Provide the (x, y) coordinate of the cell's center where the given text is located.  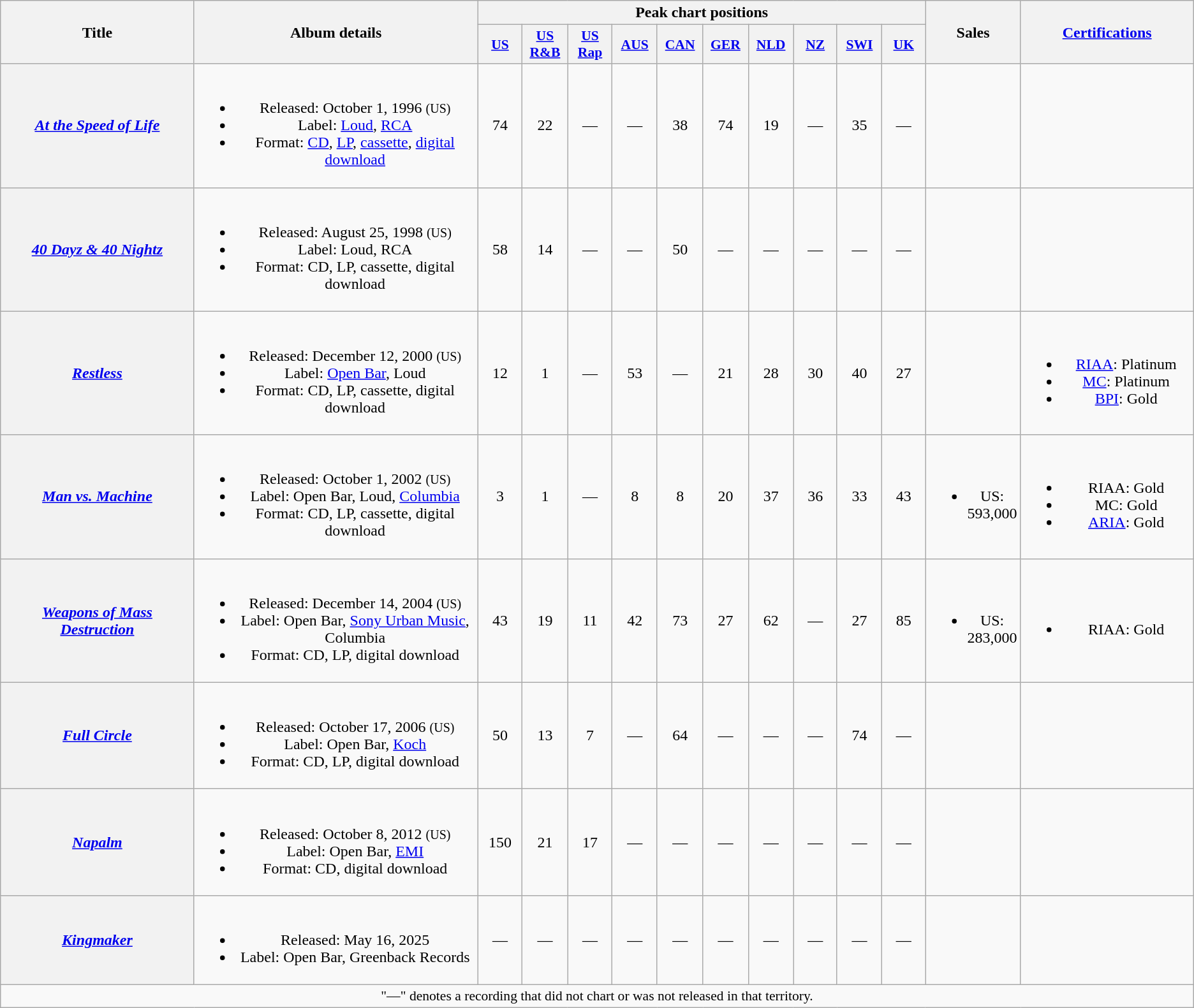
33 (859, 497)
42 (635, 620)
Peak chart positions (702, 13)
GER (726, 45)
US: 283,000 (973, 620)
Released: October 1, 2002 (US)Label: Open Bar, Loud, ColumbiaFormat: CD, LP, cassette, digital download (335, 497)
US: 593,000 (973, 497)
Title (97, 32)
Napalm (97, 842)
58 (500, 249)
Released: October 1, 1996 (US)Label: Loud, RCAFormat: CD, LP, cassette, digital download (335, 126)
Sales (973, 32)
40 Dayz & 40 Nightz (97, 249)
11 (590, 620)
Album details (335, 32)
Man vs. Machine (97, 497)
CAN (680, 45)
Full Circle (97, 736)
Released: August 25, 1998 (US)Label: Loud, RCAFormat: CD, LP, cassette, digital download (335, 249)
UK (904, 45)
40 (859, 373)
At the Speed of Life (97, 126)
Released: May 16, 2025Label: Open Bar, Greenback Records (335, 940)
Restless (97, 373)
13 (545, 736)
85 (904, 620)
US (500, 45)
Released: December 14, 2004 (US)Label: Open Bar, Sony Urban Music, ColumbiaFormat: CD, LP, digital download (335, 620)
37 (770, 497)
62 (770, 620)
28 (770, 373)
"—" denotes a recording that did not chart or was not released in that territory. (597, 996)
14 (545, 249)
36 (815, 497)
NZ (815, 45)
RIAA: GoldMC: GoldARIA: Gold (1107, 497)
17 (590, 842)
22 (545, 126)
12 (500, 373)
USR&B (545, 45)
7 (590, 736)
64 (680, 736)
3 (500, 497)
RIAA: PlatinumMC: PlatinumBPI: Gold (1107, 373)
SWI (859, 45)
Released: October 17, 2006 (US)Label: Open Bar, KochFormat: CD, LP, digital download (335, 736)
Kingmaker (97, 940)
USRap (590, 45)
20 (726, 497)
73 (680, 620)
53 (635, 373)
30 (815, 373)
Weapons of Mass Destruction (97, 620)
35 (859, 126)
150 (500, 842)
38 (680, 126)
AUS (635, 45)
NLD (770, 45)
Released: October 8, 2012 (US)Label: Open Bar, EMIFormat: CD, digital download (335, 842)
Certifications (1107, 32)
Released: December 12, 2000 (US)Label: Open Bar, LoudFormat: CD, LP, cassette, digital download (335, 373)
RIAA: Gold (1107, 620)
